For the text-containing cell, return its midpoint in (x, y) coordinate format. 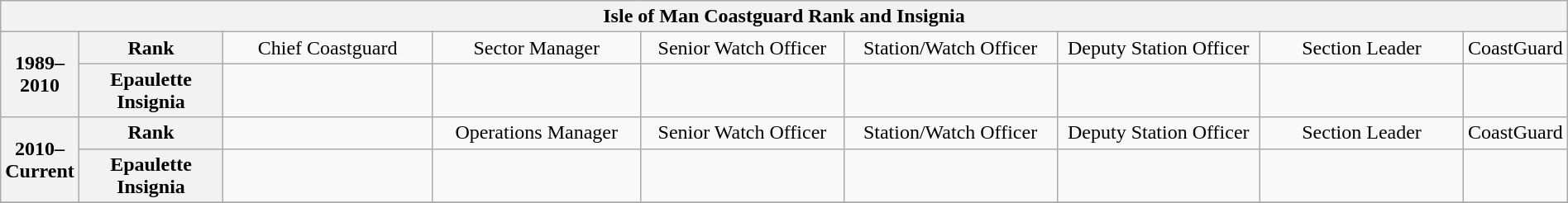
Isle of Man Coastguard Rank and Insignia (784, 17)
1989–2010 (40, 74)
Operations Manager (537, 133)
2010–Current (40, 160)
Sector Manager (537, 48)
Chief Coastguard (327, 48)
